Find where the given text appears and provide that cell's center as [x, y] coordinate. 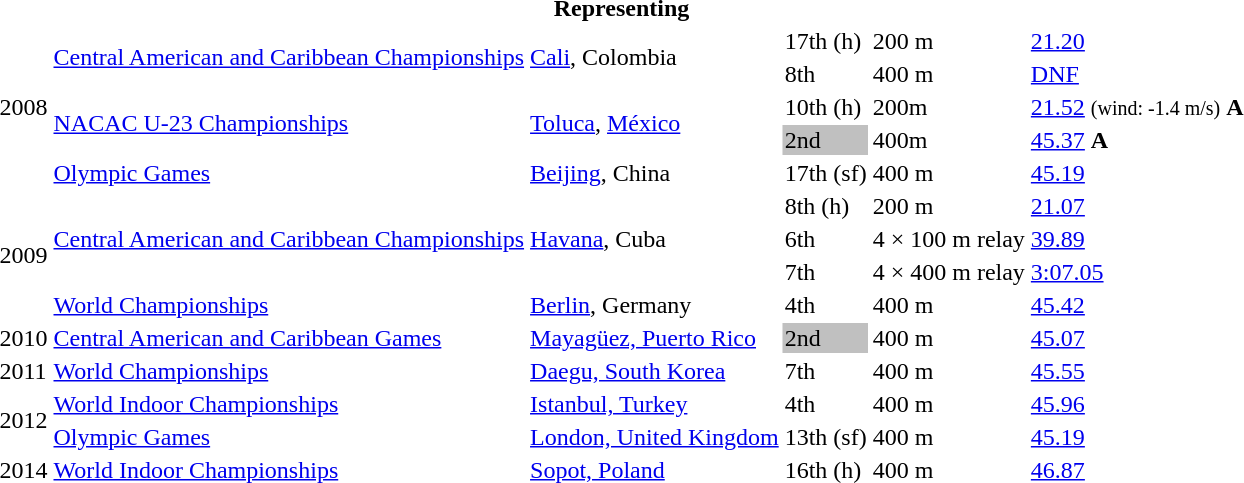
Toluca, México [655, 124]
10th (h) [826, 107]
6th [826, 239]
World Indoor Championships [289, 404]
8th [826, 74]
4 × 100 m relay [948, 239]
Beijing, China [655, 173]
Havana, Cuba [655, 239]
200m [948, 107]
NACAC U-23 Championships [289, 124]
4 × 400 m relay [948, 272]
17th (h) [826, 41]
Istanbul, Turkey [655, 404]
8th (h) [826, 206]
Berlin, Germany [655, 305]
London, United Kingdom [655, 437]
13th (sf) [826, 437]
400m [948, 140]
Central American and Caribbean Games [289, 338]
Mayagüez, Puerto Rico [655, 338]
Daegu, South Korea [655, 371]
17th (sf) [826, 173]
Cali, Colombia [655, 58]
